Identify which cell holds the provided text, then report its (x, y) central coordinate. 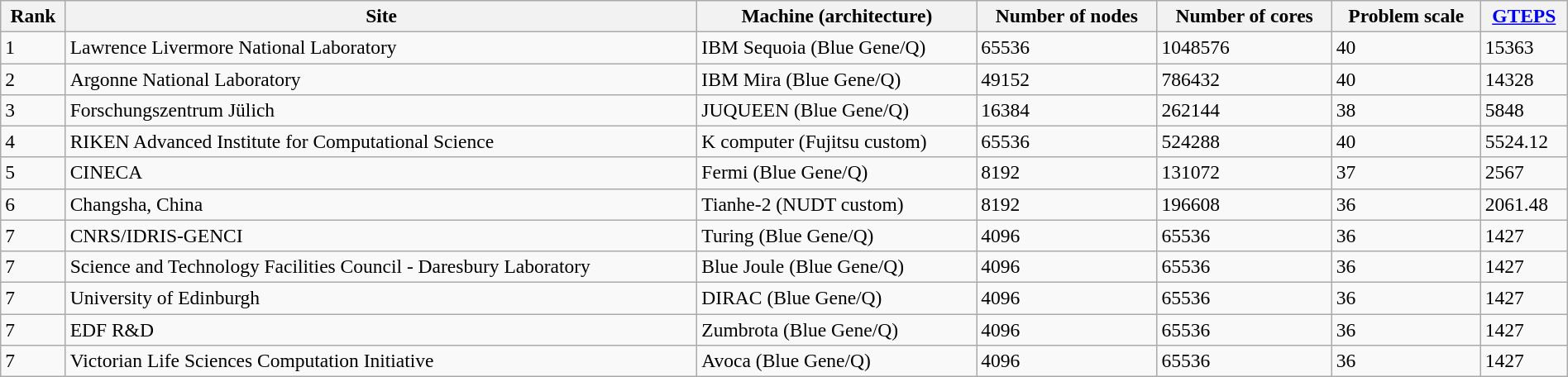
38 (1406, 110)
Tianhe-2 (NUDT custom) (837, 204)
Lawrence Livermore National Laboratory (381, 47)
CINECA (381, 173)
DIRAC (Blue Gene/Q) (837, 298)
2 (33, 79)
524288 (1244, 141)
University of Edinburgh (381, 298)
16384 (1067, 110)
IBM Mira (Blue Gene/Q) (837, 79)
Science and Technology Facilities Council - Daresbury Laboratory (381, 266)
5524.12 (1523, 141)
196608 (1244, 204)
Problem scale (1406, 16)
1048576 (1244, 47)
1 (33, 47)
CNRS/IDRIS-GENCI (381, 236)
262144 (1244, 110)
15363 (1523, 47)
786432 (1244, 79)
14328 (1523, 79)
IBM Sequoia (Blue Gene/Q) (837, 47)
49152 (1067, 79)
37 (1406, 173)
Blue Joule (Blue Gene/Q) (837, 266)
Changsha, China (381, 204)
Fermi (Blue Gene/Q) (837, 173)
6 (33, 204)
131072 (1244, 173)
K computer (Fujitsu custom) (837, 141)
RIKEN Advanced Institute for Computational Science (381, 141)
Site (381, 16)
Argonne National Laboratory (381, 79)
5848 (1523, 110)
3 (33, 110)
Turing (Blue Gene/Q) (837, 236)
Zumbrota (Blue Gene/Q) (837, 329)
Number of nodes (1067, 16)
Victorian Life Sciences Computation Initiative (381, 360)
GTEPS (1523, 16)
Rank (33, 16)
EDF R&D (381, 329)
2061.48 (1523, 204)
Machine (architecture) (837, 16)
4 (33, 141)
Number of cores (1244, 16)
Avoca (Blue Gene/Q) (837, 360)
2567 (1523, 173)
JUQUEEN (Blue Gene/Q) (837, 110)
5 (33, 173)
Forschungszentrum Jülich (381, 110)
